Return the [X, Y] coordinate for the center point of the cell that contains the specified text.  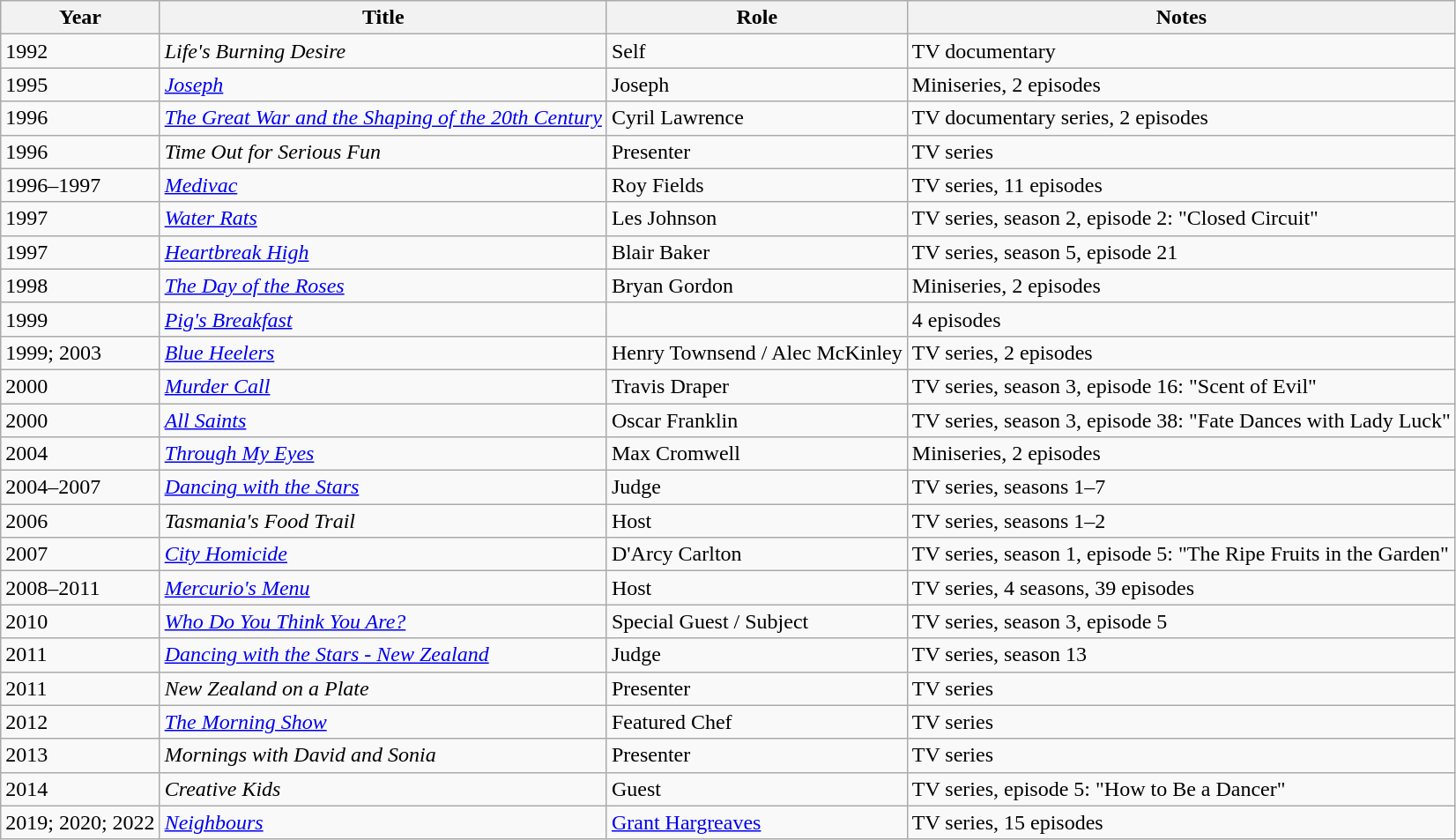
2006 [80, 521]
Mornings with David and Sonia [383, 755]
2010 [80, 621]
TV series, 2 episodes [1181, 353]
1999; 2003 [80, 353]
Dancing with the Stars [383, 487]
Max Cromwell [756, 454]
2007 [80, 554]
Who Do You Think You Are? [383, 621]
Heartbreak High [383, 252]
1992 [80, 51]
Year [80, 18]
Self [756, 51]
Dancing with the Stars - New Zealand [383, 655]
The Day of the Roses [383, 286]
Neighbours [383, 822]
Through My Eyes [383, 454]
Grant Hargreaves [756, 822]
Time Out for Serious Fun [383, 152]
TV documentary series, 2 episodes [1181, 118]
2004–2007 [80, 487]
2008–2011 [80, 588]
Tasmania's Food Trail [383, 521]
1995 [80, 85]
D'Arcy Carlton [756, 554]
Notes [1181, 18]
4 episodes [1181, 319]
Role [756, 18]
Blair Baker [756, 252]
Travis Draper [756, 386]
Blue Heelers [383, 353]
Cyril Lawrence [756, 118]
Featured Chef [756, 722]
2019; 2020; 2022 [80, 822]
TV series, seasons 1–2 [1181, 521]
Roy Fields [756, 185]
New Zealand on a Plate [383, 688]
Creative Kids [383, 789]
TV series, season 3, episode 16: "Scent of Evil" [1181, 386]
TV series, episode 5: "How to Be a Dancer" [1181, 789]
TV series, seasons 1–7 [1181, 487]
2013 [80, 755]
All Saints [383, 420]
Special Guest / Subject [756, 621]
TV series, 4 seasons, 39 episodes [1181, 588]
TV series, season 5, episode 21 [1181, 252]
Medivac [383, 185]
TV series, season 13 [1181, 655]
Title [383, 18]
TV series, season 3, episode 5 [1181, 621]
Life's Burning Desire [383, 51]
The Great War and the Shaping of the 20th Century [383, 118]
Guest [756, 789]
TV series, 11 episodes [1181, 185]
TV series, season 3, episode 38: "Fate Dances with Lady Luck" [1181, 420]
Oscar Franklin [756, 420]
City Homicide [383, 554]
TV series, 15 episodes [1181, 822]
Pig's Breakfast [383, 319]
TV documentary [1181, 51]
1999 [80, 319]
1998 [80, 286]
2012 [80, 722]
2004 [80, 454]
2014 [80, 789]
The Morning Show [383, 722]
TV series, season 2, episode 2: "Closed Circuit" [1181, 219]
TV series, season 1, episode 5: "The Ripe Fruits in the Garden" [1181, 554]
Mercurio's Menu [383, 588]
Les Johnson [756, 219]
Murder Call [383, 386]
1996–1997 [80, 185]
Bryan Gordon [756, 286]
Henry Townsend / Alec McKinley [756, 353]
Water Rats [383, 219]
